Detect which cell encompasses the target text, then output its (x, y) center coordinate. 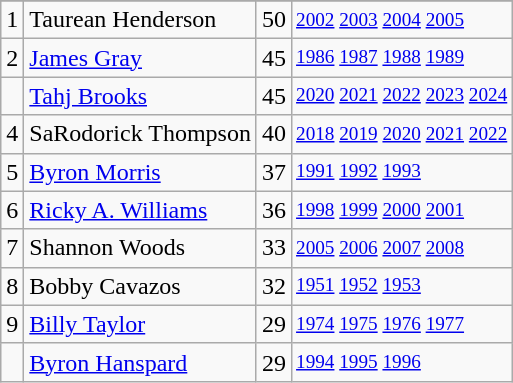
2005 2006 2007 2008 (401, 248)
Byron Morris (140, 172)
9 (12, 324)
1986 1987 1988 1989 (401, 58)
2 (12, 58)
32 (274, 286)
5 (12, 172)
2020 2021 2022 2023 2024 (401, 96)
Byron Hanspard (140, 362)
Tahj Brooks (140, 96)
36 (274, 210)
Bobby Cavazos (140, 286)
James Gray (140, 58)
6 (12, 210)
33 (274, 248)
1994 1995 1996 (401, 362)
Taurean Henderson (140, 20)
1998 1999 2000 2001 (401, 210)
1951 1952 1953 (401, 286)
40 (274, 134)
Billy Taylor (140, 324)
50 (274, 20)
1991 1992 1993 (401, 172)
4 (12, 134)
1 (12, 20)
2018 2019 2020 2021 2022 (401, 134)
Ricky A. Williams (140, 210)
8 (12, 286)
SaRodorick Thompson (140, 134)
Shannon Woods (140, 248)
2002 2003 2004 2005 (401, 20)
1974 1975 1976 1977 (401, 324)
7 (12, 248)
37 (274, 172)
